Find where the given text appears and provide that cell's center as [x, y] coordinate. 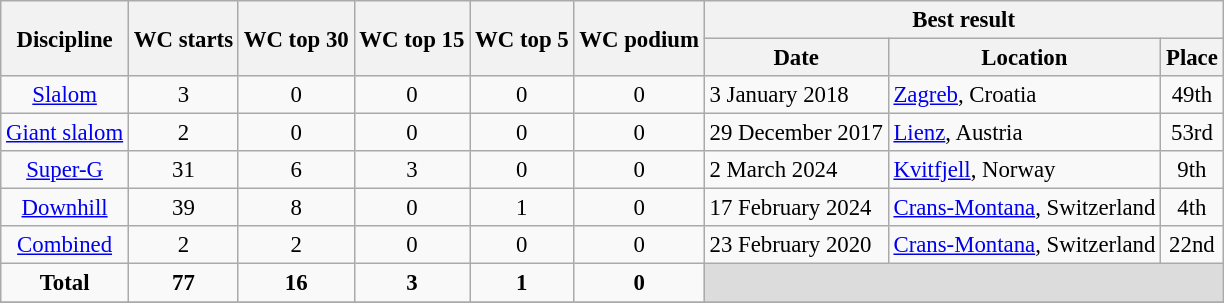
39 [183, 208]
Zagreb, Croatia [1024, 95]
Discipline [65, 38]
Place [1192, 58]
4th [1192, 208]
Total [65, 283]
3 January 2018 [796, 95]
WC podium [639, 38]
31 [183, 170]
Giant slalom [65, 133]
WC starts [183, 38]
WC top 5 [522, 38]
8 [296, 208]
22nd [1192, 245]
29 December 2017 [796, 133]
2 March 2024 [796, 170]
9th [1192, 170]
77 [183, 283]
Best result [964, 20]
Slalom [65, 95]
23 February 2020 [796, 245]
Downhill [65, 208]
Location [1024, 58]
Combined [65, 245]
49th [1192, 95]
Super-G [65, 170]
WC top 30 [296, 38]
Lienz, Austria [1024, 133]
17 February 2024 [796, 208]
16 [296, 283]
53rd [1192, 133]
Kvitfjell, Norway [1024, 170]
Date [796, 58]
WC top 15 [412, 38]
6 [296, 170]
